Capture the cell that displays the provided text and extract its [X, Y] central coordinate. 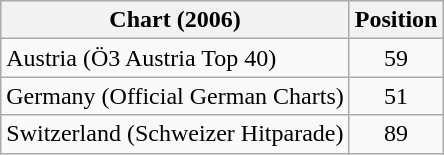
89 [396, 134]
Chart (2006) [175, 20]
Austria (Ö3 Austria Top 40) [175, 58]
Position [396, 20]
51 [396, 96]
Germany (Official German Charts) [175, 96]
Switzerland (Schweizer Hitparade) [175, 134]
59 [396, 58]
